Extract the [x, y] coordinate from the center of the cell holding the provided text.  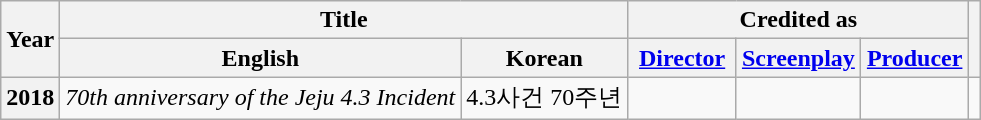
Screenplay [798, 58]
English [260, 58]
70th anniversary of the Jeju 4.3 Incident [260, 98]
Korean [544, 58]
Credited as [798, 20]
Title [344, 20]
Year [30, 39]
Director [682, 58]
2018 [30, 98]
Producer [914, 58]
4.3사건 70주년 [544, 98]
